Extract the (X, Y) coordinate from the center of the cell holding the provided text.  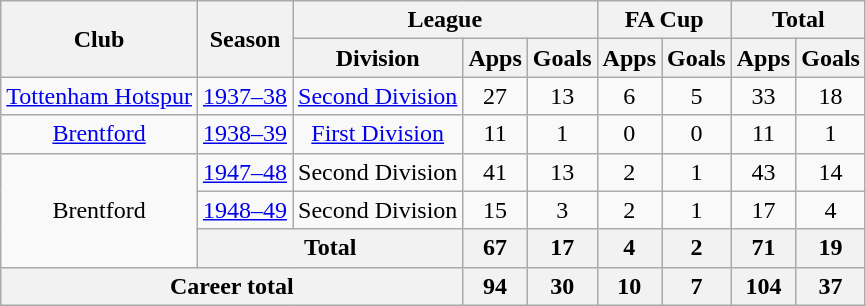
7 (697, 286)
10 (629, 286)
1947–48 (244, 172)
1937–38 (244, 96)
33 (763, 96)
18 (831, 96)
104 (763, 286)
Tottenham Hotspur (100, 96)
5 (697, 96)
First Division (377, 134)
1938–39 (244, 134)
FA Cup (664, 20)
Division (377, 58)
94 (495, 286)
41 (495, 172)
43 (763, 172)
19 (831, 248)
30 (562, 286)
Club (100, 39)
1948–49 (244, 210)
6 (629, 96)
3 (562, 210)
37 (831, 286)
Season (244, 39)
Career total (232, 286)
67 (495, 248)
71 (763, 248)
14 (831, 172)
27 (495, 96)
League (444, 20)
15 (495, 210)
